Find where the given text appears and provide that cell's center as [X, Y] coordinate. 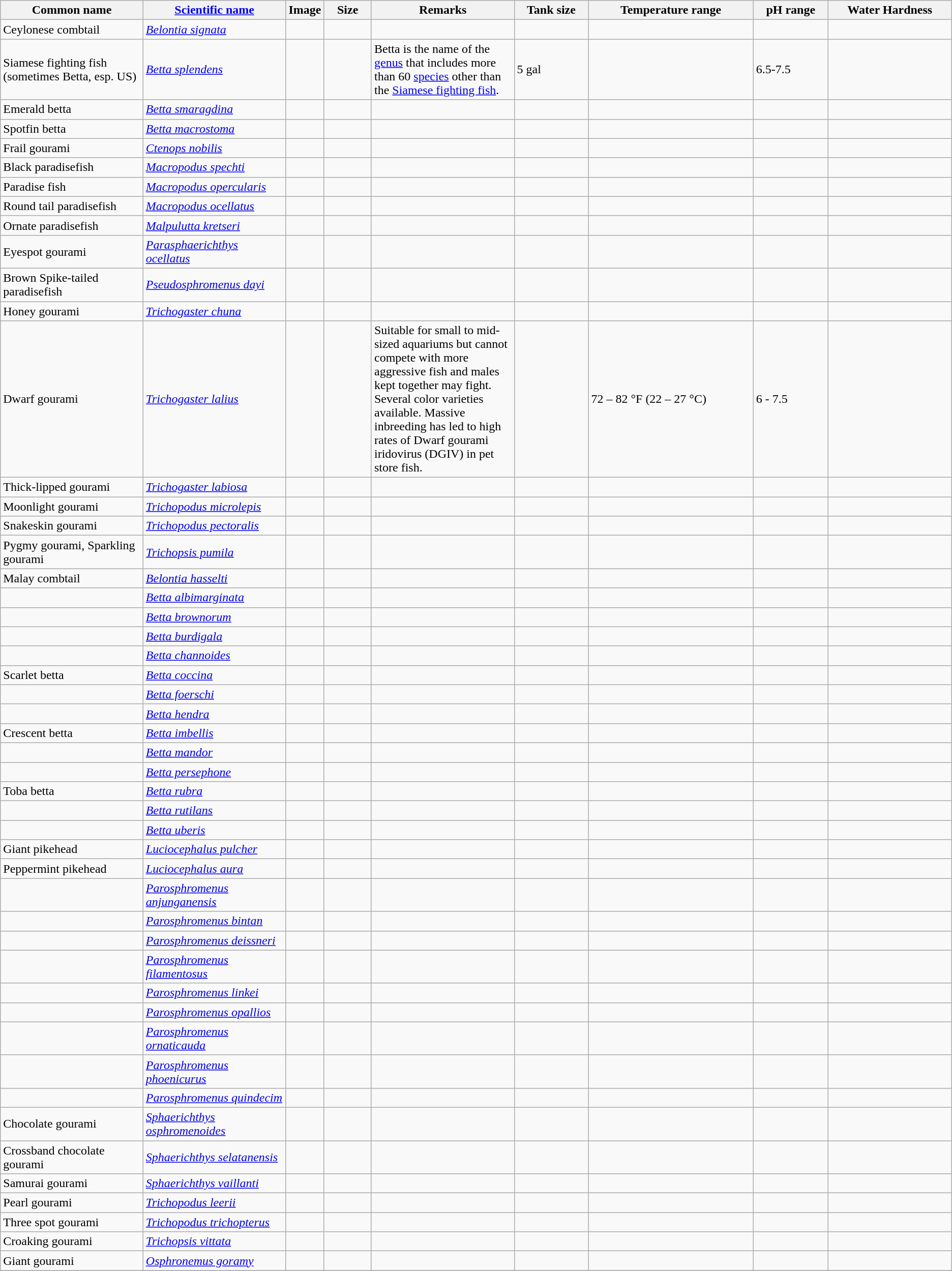
Scientific name [215, 10]
Giant gourami [72, 1261]
Betta albimarginata [215, 598]
Crescent betta [72, 733]
Betta rutilans [215, 811]
pH range [790, 10]
Ceylonese combtail [72, 29]
Chocolate gourami [72, 1124]
Trichogaster lalius [215, 399]
Image [305, 10]
Toba betta [72, 791]
Trichopsis pumila [215, 552]
Eyespot gourami [72, 251]
Parosphromenus deissneri [215, 940]
Spotfin betta [72, 129]
Sphaerichthys vaillanti [215, 1184]
Crossband chocolate gourami [72, 1157]
Osphronemus goramy [215, 1261]
Dwarf gourami [72, 399]
Three spot gourami [72, 1222]
Trichopodus pectoralis [215, 526]
Malay combtail [72, 578]
Betta mandor [215, 752]
Temperature range [671, 10]
Parosphromenus opallios [215, 1012]
Pseudosphromenus dayi [215, 285]
Macropodus spechti [215, 167]
Ornate paradisefish [72, 225]
Trichopodus microlepis [215, 507]
Betta persephone [215, 772]
Parosphromenus phoenicurus [215, 1071]
Betta uberis [215, 830]
5 gal [551, 69]
Betta is the name of the genus that includes more than 60 species other than the Siamese fighting fish. [442, 69]
Betta brownorum [215, 617]
Macropodus opercularis [215, 187]
6.5-7.5 [790, 69]
Common name [72, 10]
6 - 7.5 [790, 399]
Brown Spike-tailed paradisefish [72, 285]
Trichogaster labiosa [215, 487]
Luciocephalus pulcher [215, 849]
Trichogaster chuna [215, 311]
Sphaerichthys selatanensis [215, 1157]
Betta channoides [215, 656]
Giant pikehead [72, 849]
Water Hardness [890, 10]
72 – 82 °F (22 – 27 °C) [671, 399]
Trichopodus trichopterus [215, 1222]
Parosphromenus bintan [215, 921]
Malpulutta kretseri [215, 225]
Parosphromenus filamentosus [215, 966]
Moonlight gourami [72, 507]
Parosphromenus quindecim [215, 1098]
Black paradisefish [72, 167]
Samurai gourami [72, 1184]
Scarlet betta [72, 675]
Honey gourami [72, 311]
Ctenops nobilis [215, 148]
Betta foerschi [215, 694]
Size [348, 10]
Snakeskin gourami [72, 526]
Frail gourami [72, 148]
Belontia signata [215, 29]
Sphaerichthys osphromenoides [215, 1124]
Round tail paradisefish [72, 206]
Pearl gourami [72, 1203]
Betta macrostoma [215, 129]
Betta coccina [215, 675]
Peppermint pikehead [72, 869]
Parosphromenus ornaticauda [215, 1039]
Belontia hasselti [215, 578]
Betta burdigala [215, 636]
Betta rubra [215, 791]
Remarks [442, 10]
Parosphromenus linkei [215, 993]
Croaking gourami [72, 1242]
Paradise fish [72, 187]
Tank size [551, 10]
Siamese fighting fish (sometimes Betta, esp. US) [72, 69]
Thick-lipped gourami [72, 487]
Betta imbellis [215, 733]
Macropodus ocellatus [215, 206]
Luciocephalus aura [215, 869]
Parasphaerichthys ocellatus [215, 251]
Trichopodus leerii [215, 1203]
Betta smaragdina [215, 109]
Betta splendens [215, 69]
Pygmy gourami, Sparkling gourami [72, 552]
Emerald betta [72, 109]
Betta hendra [215, 714]
Parosphromenus anjunganensis [215, 895]
Trichopsis vittata [215, 1242]
